Search for the cell housing the specified text and yield its (x, y) center coordinate. 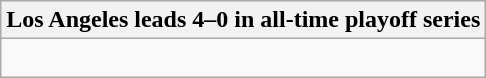
Los Angeles leads 4–0 in all-time playoff series (244, 20)
